Scan for the cell matching the given text and deliver its (x, y) coordinate at center. 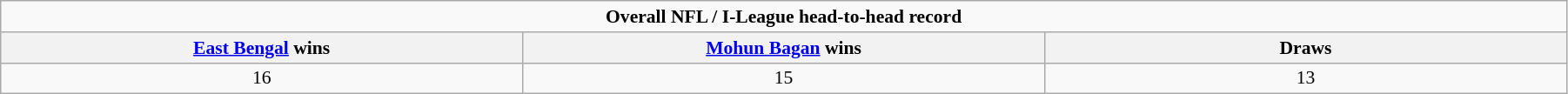
15 (784, 78)
13 (1306, 78)
Mohun Bagan wins (784, 48)
Draws (1306, 48)
East Bengal wins (262, 48)
16 (262, 78)
Overall NFL / I-League head-to-head record (784, 17)
